Return [x, y] of the center of cell containing provided text 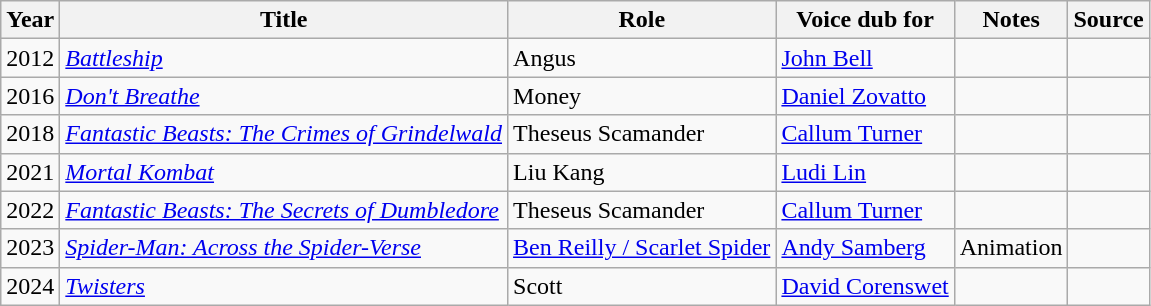
2018 [30, 134]
Scott [642, 286]
Mortal Kombat [284, 172]
Fantastic Beasts: The Crimes of Grindelwald [284, 134]
John Bell [865, 58]
Andy Samberg [865, 248]
Spider-Man: Across the Spider-Verse [284, 248]
Twisters [284, 286]
Daniel Zovatto [865, 96]
Don't Breathe [284, 96]
David Corenswet [865, 286]
Role [642, 20]
2022 [30, 210]
2012 [30, 58]
Ludi Lin [865, 172]
Ben Reilly / Scarlet Spider [642, 248]
2023 [30, 248]
2021 [30, 172]
Money [642, 96]
2024 [30, 286]
Liu Kang [642, 172]
Fantastic Beasts: The Secrets of Dumbledore [284, 210]
Source [1108, 20]
Battleship [284, 58]
Voice dub for [865, 20]
2016 [30, 96]
Animation [1011, 248]
Angus [642, 58]
Title [284, 20]
Notes [1011, 20]
Year [30, 20]
